Capture the cell that displays the provided text and extract its (x, y) central coordinate. 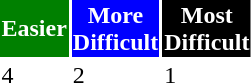
Easier (34, 28)
Most Difficult (207, 28)
More Difficult (115, 28)
